Provide the [x, y] coordinate of the cell's center where the given text is located.  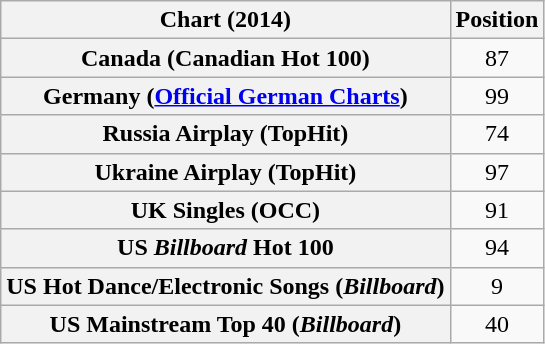
Germany (Official German Charts) [226, 96]
UK Singles (OCC) [226, 210]
40 [497, 324]
Ukraine Airplay (TopHit) [226, 172]
87 [497, 58]
US Mainstream Top 40 (Billboard) [226, 324]
US Billboard Hot 100 [226, 248]
91 [497, 210]
US Hot Dance/Electronic Songs (Billboard) [226, 286]
Position [497, 20]
74 [497, 134]
Canada (Canadian Hot 100) [226, 58]
99 [497, 96]
Russia Airplay (TopHit) [226, 134]
9 [497, 286]
94 [497, 248]
97 [497, 172]
Chart (2014) [226, 20]
